Search for the cell housing the specified text and yield its (x, y) center coordinate. 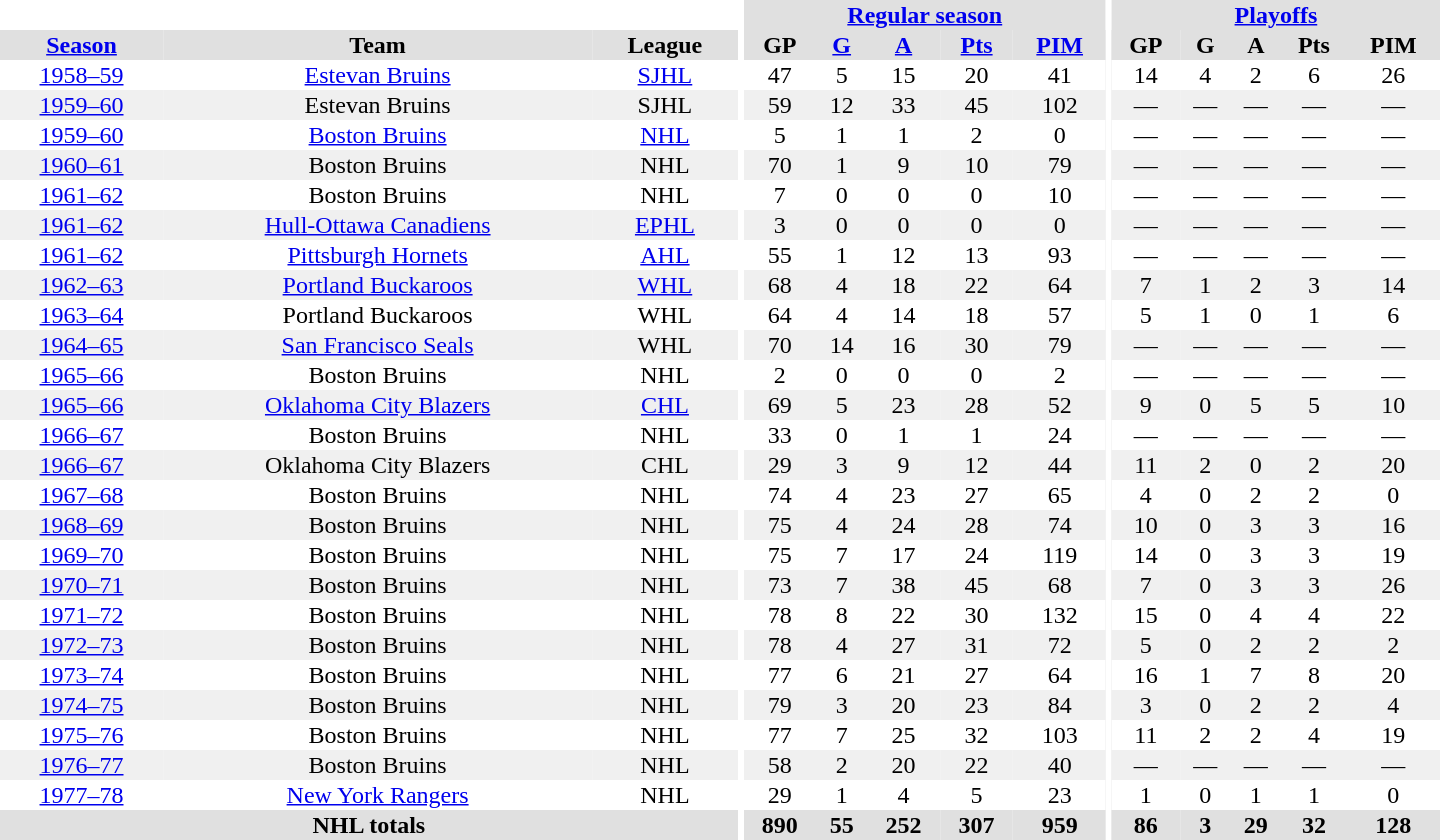
Season (82, 45)
252 (904, 825)
League (665, 45)
1972–73 (82, 645)
17 (904, 555)
Pittsburgh Hornets (378, 255)
73 (780, 585)
40 (1060, 765)
1976–77 (82, 765)
31 (976, 645)
132 (1060, 615)
307 (976, 825)
EPHL (665, 225)
65 (1060, 495)
38 (904, 585)
Regular season (924, 15)
1967–68 (82, 495)
13 (976, 255)
52 (1060, 405)
69 (780, 405)
Hull-Ottawa Canadiens (378, 225)
128 (1394, 825)
57 (1060, 315)
890 (780, 825)
NHL totals (369, 825)
72 (1060, 645)
San Francisco Seals (378, 345)
1974–75 (82, 705)
84 (1060, 705)
21 (904, 675)
103 (1060, 735)
AHL (665, 255)
58 (780, 765)
1975–76 (82, 735)
1969–70 (82, 555)
47 (780, 75)
1960–61 (82, 165)
25 (904, 735)
1958–59 (82, 75)
1963–64 (82, 315)
959 (1060, 825)
1970–71 (82, 585)
1968–69 (82, 525)
44 (1060, 465)
1964–65 (82, 345)
Team (378, 45)
41 (1060, 75)
1973–74 (82, 675)
93 (1060, 255)
1977–78 (82, 795)
59 (780, 105)
1962–63 (82, 285)
1971–72 (82, 615)
102 (1060, 105)
Playoffs (1276, 15)
86 (1146, 825)
119 (1060, 555)
New York Rangers (378, 795)
